Determine the (X, Y) coordinate at the center of the cell enclosing the given text.  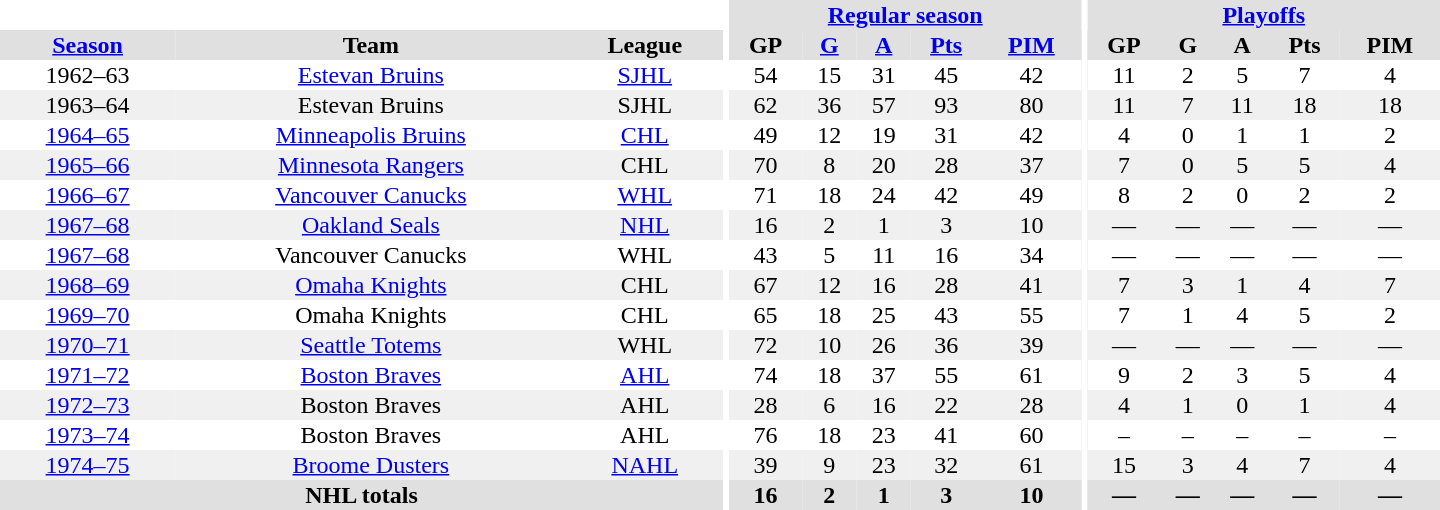
93 (946, 105)
1965–66 (88, 165)
1963–64 (88, 105)
25 (884, 315)
72 (766, 345)
Playoffs (1264, 15)
26 (884, 345)
20 (884, 165)
Regular season (905, 15)
1971–72 (88, 375)
Broome Dusters (370, 465)
NAHL (645, 465)
67 (766, 285)
1972–73 (88, 405)
71 (766, 195)
45 (946, 75)
1969–70 (88, 315)
54 (766, 75)
19 (884, 135)
1973–74 (88, 435)
74 (766, 375)
76 (766, 435)
1966–67 (88, 195)
32 (946, 465)
Seattle Totems (370, 345)
NHL totals (362, 495)
Minneapolis Bruins (370, 135)
60 (1031, 435)
Minnesota Rangers (370, 165)
1964–65 (88, 135)
Team (370, 45)
NHL (645, 225)
62 (766, 105)
Oakland Seals (370, 225)
80 (1031, 105)
34 (1031, 255)
1974–75 (88, 465)
24 (884, 195)
1962–63 (88, 75)
65 (766, 315)
57 (884, 105)
6 (829, 405)
League (645, 45)
Season (88, 45)
1970–71 (88, 345)
1968–69 (88, 285)
70 (766, 165)
22 (946, 405)
